Pinpoint the cell where the given text exists, returning its (x, y) midpoint coordinate. 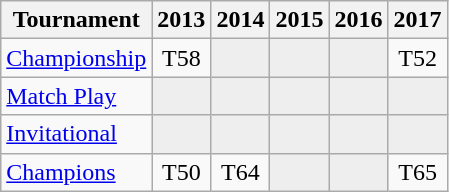
T50 (182, 172)
Championship (76, 58)
2014 (240, 20)
T65 (418, 172)
2016 (358, 20)
Champions (76, 172)
T52 (418, 58)
2015 (300, 20)
T58 (182, 58)
Tournament (76, 20)
2013 (182, 20)
Invitational (76, 134)
2017 (418, 20)
T64 (240, 172)
Match Play (76, 96)
